Provide the (X, Y) coordinate of the cell's center where the given text is located.  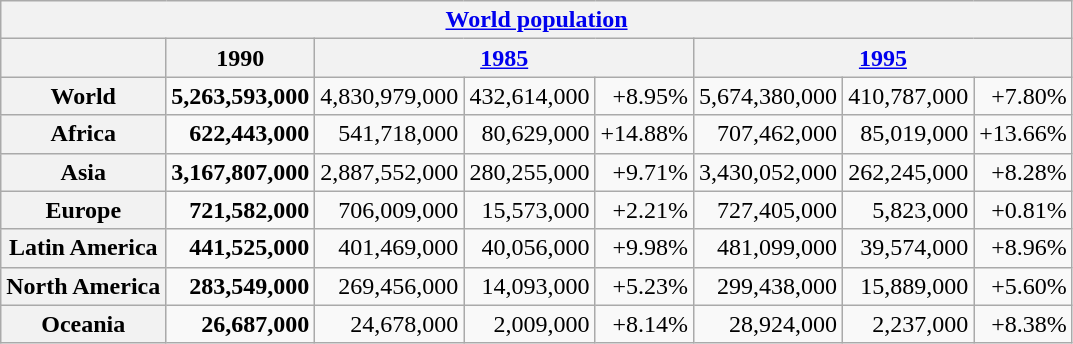
+5.23% (644, 286)
Europe (84, 210)
Asia (84, 172)
1990 (240, 58)
World population (537, 20)
Oceania (84, 324)
5,263,593,000 (240, 96)
1985 (504, 58)
World (84, 96)
+9.98% (644, 248)
5,823,000 (908, 210)
Latin America (84, 248)
+13.66% (1024, 134)
80,629,000 (530, 134)
15,889,000 (908, 286)
+8.14% (644, 324)
+5.60% (1024, 286)
North America (84, 286)
441,525,000 (240, 248)
280,255,000 (530, 172)
1995 (884, 58)
541,718,000 (390, 134)
+2.21% (644, 210)
+8.96% (1024, 248)
+9.71% (644, 172)
269,456,000 (390, 286)
262,245,000 (908, 172)
283,549,000 (240, 286)
+7.80% (1024, 96)
299,438,000 (768, 286)
14,093,000 (530, 286)
481,099,000 (768, 248)
39,574,000 (908, 248)
706,009,000 (390, 210)
24,678,000 (390, 324)
+14.88% (644, 134)
2,009,000 (530, 324)
5,674,380,000 (768, 96)
622,443,000 (240, 134)
Africa (84, 134)
432,614,000 (530, 96)
2,237,000 (908, 324)
85,019,000 (908, 134)
401,469,000 (390, 248)
3,167,807,000 (240, 172)
+8.28% (1024, 172)
727,405,000 (768, 210)
15,573,000 (530, 210)
2,887,552,000 (390, 172)
3,430,052,000 (768, 172)
721,582,000 (240, 210)
28,924,000 (768, 324)
+0.81% (1024, 210)
4,830,979,000 (390, 96)
40,056,000 (530, 248)
+8.38% (1024, 324)
410,787,000 (908, 96)
+8.95% (644, 96)
26,687,000 (240, 324)
707,462,000 (768, 134)
